Locate the cell with the specified text and output its [x, y] center coordinate. 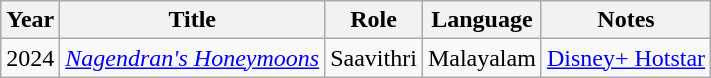
Year [30, 20]
Saavithri [374, 58]
2024 [30, 58]
Nagendran's Honeymoons [192, 58]
Disney+ Hotstar [626, 58]
Notes [626, 20]
Role [374, 20]
Title [192, 20]
Language [482, 20]
Malayalam [482, 58]
